Return the (x, y) coordinate for the center point of the cell that contains the specified text.  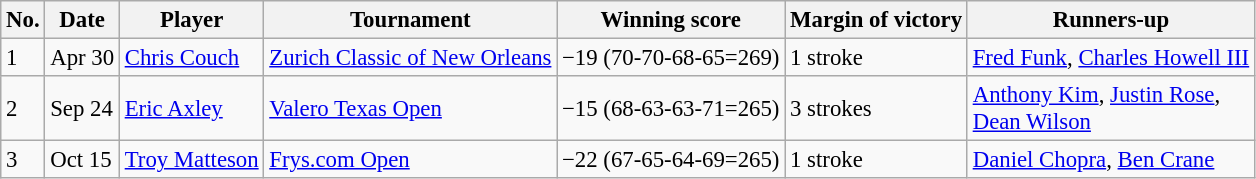
Date (82, 20)
−15 (68-63-63-71=265) (671, 108)
Zurich Classic of New Orleans (410, 58)
2 (23, 108)
1 (23, 58)
Apr 30 (82, 58)
Daniel Chopra, Ben Crane (1110, 160)
Player (192, 20)
Runners-up (1110, 20)
3 strokes (876, 108)
Frys.com Open (410, 160)
Fred Funk, Charles Howell III (1110, 58)
Valero Texas Open (410, 108)
Tournament (410, 20)
Sep 24 (82, 108)
Oct 15 (82, 160)
Margin of victory (876, 20)
3 (23, 160)
Eric Axley (192, 108)
Anthony Kim, Justin Rose, Dean Wilson (1110, 108)
Winning score (671, 20)
Troy Matteson (192, 160)
Chris Couch (192, 58)
−19 (70-70-68-65=269) (671, 58)
−22 (67-65-64-69=265) (671, 160)
No. (23, 20)
